Provide the [X, Y] coordinate of the cell's center where the given text is located.  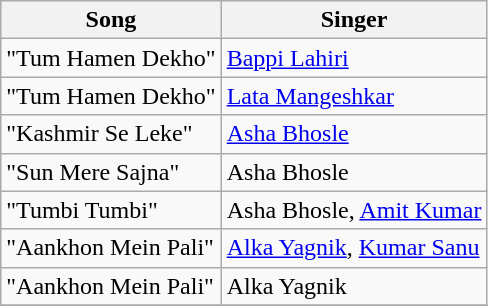
Song [111, 20]
Alka Yagnik, Kumar Sanu [354, 248]
"Kashmir Se Leke" [111, 134]
Asha Bhosle, Amit Kumar [354, 210]
Lata Mangeshkar [354, 96]
Bappi Lahiri [354, 58]
Alka Yagnik [354, 286]
"Tumbi Tumbi" [111, 210]
"Sun Mere Sajna" [111, 172]
Singer [354, 20]
